Detect which cell encompasses the target text, then output its (x, y) center coordinate. 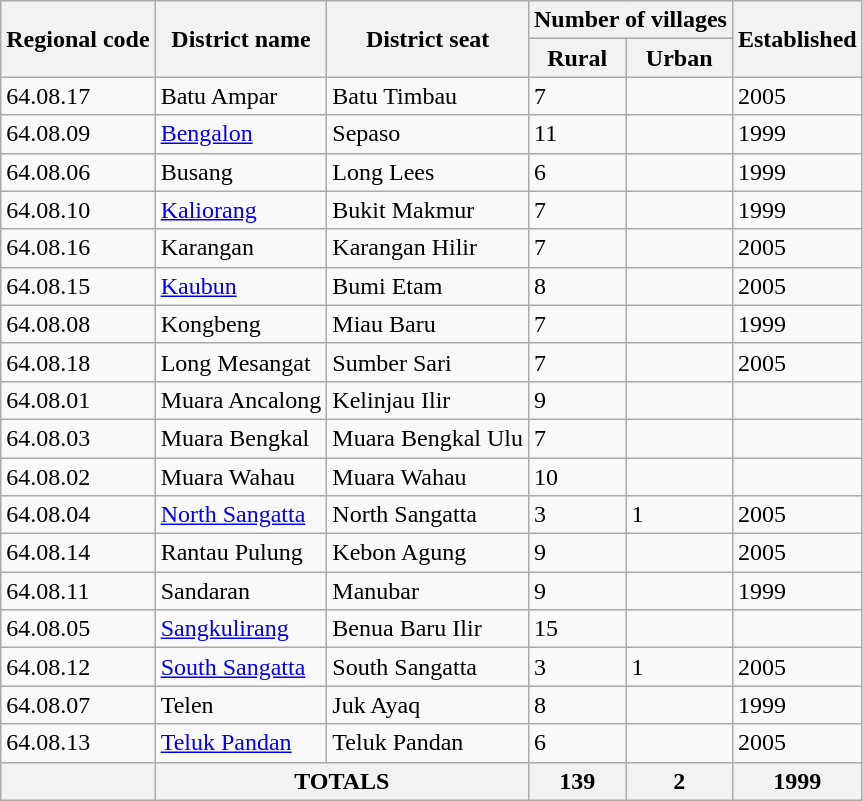
Manubar (428, 591)
64.08.11 (78, 591)
Miau Baru (428, 324)
Muara Bengkal (241, 438)
Sumber Sari (428, 362)
64.08.12 (78, 667)
64.08.08 (78, 324)
139 (576, 781)
64.08.06 (78, 172)
Kelinjau Ilir (428, 400)
Urban (680, 58)
Bukit Makmur (428, 210)
Number of villages (630, 20)
Kebon Agung (428, 553)
64.08.16 (78, 248)
64.08.18 (78, 362)
64.08.13 (78, 743)
Bengalon (241, 134)
Busang (241, 172)
15 (576, 629)
Long Lees (428, 172)
64.08.05 (78, 629)
Regional code (78, 39)
Muara Ancalong (241, 400)
64.08.09 (78, 134)
Sepaso (428, 134)
64.08.04 (78, 515)
64.08.14 (78, 553)
Karangan Hilir (428, 248)
Sangkulirang (241, 629)
64.08.02 (78, 477)
Rural (576, 58)
Established (797, 39)
64.08.03 (78, 438)
11 (576, 134)
Batu Timbau (428, 96)
Bumi Etam (428, 286)
District name (241, 39)
Juk Ayaq (428, 705)
64.08.01 (78, 400)
Sandaran (241, 591)
Batu Ampar (241, 96)
2 (680, 781)
TOTALS (342, 781)
Karangan (241, 248)
Benua Baru Ilir (428, 629)
10 (576, 477)
Muara Bengkal Ulu (428, 438)
Kaliorang (241, 210)
Telen (241, 705)
Kongbeng (241, 324)
64.08.10 (78, 210)
Rantau Pulung (241, 553)
Long Mesangat (241, 362)
64.08.07 (78, 705)
Kaubun (241, 286)
64.08.17 (78, 96)
64.08.15 (78, 286)
District seat (428, 39)
